Return (X, Y) of the center of cell containing provided text 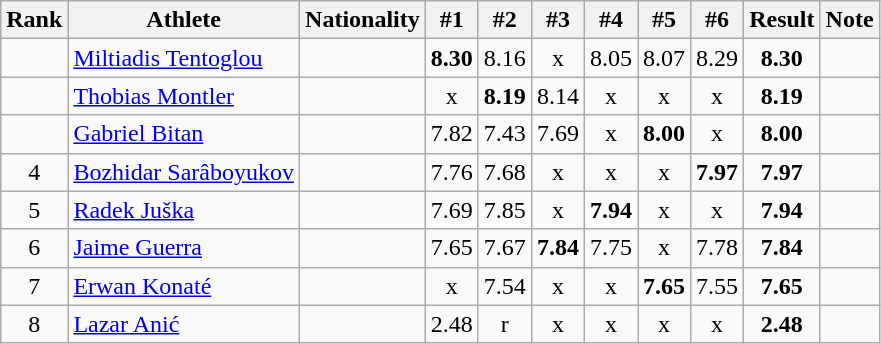
Bozhidar Sarâboyukov (184, 172)
5 (34, 210)
#6 (718, 20)
Result (782, 20)
#2 (504, 20)
7.55 (718, 286)
4 (34, 172)
Rank (34, 20)
#4 (610, 20)
Miltiadis Tentoglou (184, 58)
Jaime Guerra (184, 248)
8 (34, 324)
Gabriel Bitan (184, 134)
Lazar Anić (184, 324)
7.82 (452, 134)
Note (850, 20)
8.05 (610, 58)
8.07 (664, 58)
7.43 (504, 134)
Thobias Montler (184, 96)
#3 (558, 20)
6 (34, 248)
Athlete (184, 20)
7 (34, 286)
Nationality (363, 20)
7.67 (504, 248)
8.16 (504, 58)
#1 (452, 20)
8.14 (558, 96)
7.78 (718, 248)
7.54 (504, 286)
Erwan Konaté (184, 286)
7.75 (610, 248)
8.29 (718, 58)
7.68 (504, 172)
7.76 (452, 172)
7.85 (504, 210)
Radek Juška (184, 210)
r (504, 324)
#5 (664, 20)
